Scan for the cell matching the given text and deliver its (x, y) coordinate at center. 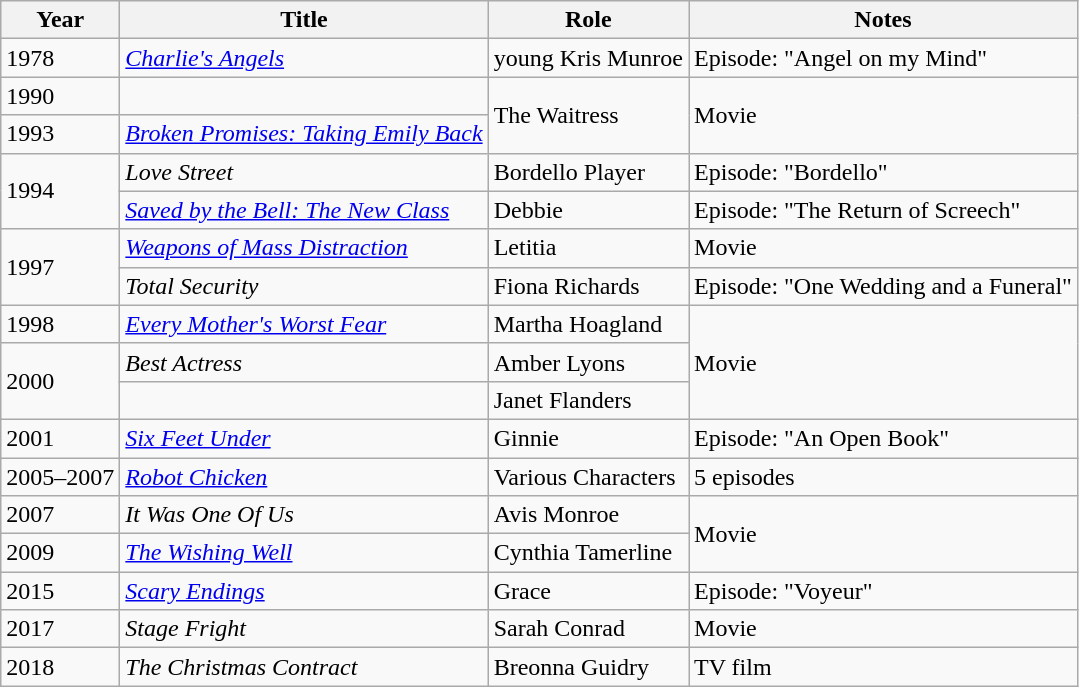
2015 (60, 591)
1990 (60, 96)
Martha Hoagland (588, 324)
Episode: "Angel on my Mind" (884, 58)
Episode: "One Wedding and a Funeral" (884, 286)
Janet Flanders (588, 400)
Avis Monroe (588, 515)
Stage Fright (304, 629)
Sarah Conrad (588, 629)
Charlie's Angels (304, 58)
Best Actress (304, 362)
Episode: "Voyeur" (884, 591)
Fiona Richards (588, 286)
The Wishing Well (304, 553)
1978 (60, 58)
Amber Lyons (588, 362)
Notes (884, 20)
Ginnie (588, 438)
The Christmas Contract (304, 667)
Episode: "Bordello" (884, 172)
2018 (60, 667)
Weapons of Mass Distraction (304, 248)
Letitia (588, 248)
Role (588, 20)
2007 (60, 515)
5 episodes (884, 477)
Every Mother's Worst Fear (304, 324)
Breonna Guidry (588, 667)
2000 (60, 381)
Title (304, 20)
2001 (60, 438)
Bordello Player (588, 172)
Various Characters (588, 477)
It Was One Of Us (304, 515)
1993 (60, 134)
Broken Promises: Taking Emily Back (304, 134)
Episode: "An Open Book" (884, 438)
Grace (588, 591)
Love Street (304, 172)
2005–2007 (60, 477)
2017 (60, 629)
Total Security (304, 286)
1998 (60, 324)
1994 (60, 191)
Scary Endings (304, 591)
1997 (60, 267)
TV film (884, 667)
Six Feet Under (304, 438)
Debbie (588, 210)
Year (60, 20)
2009 (60, 553)
Robot Chicken (304, 477)
young Kris Munroe (588, 58)
Cynthia Tamerline (588, 553)
Saved by the Bell: The New Class (304, 210)
The Waitress (588, 115)
Episode: "The Return of Screech" (884, 210)
